Determine the (X, Y) coordinate at the center of the cell enclosing the given text.  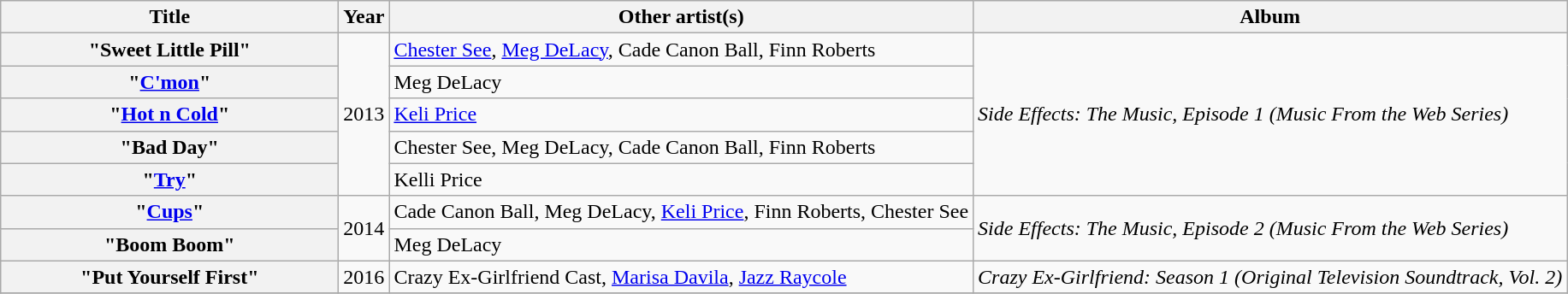
2013 (364, 115)
"Hot n Cold" (169, 115)
Title (169, 17)
"Try" (169, 179)
"Sweet Little Pill" (169, 50)
"Boom Boom" (169, 244)
Kelli Price (681, 179)
2014 (364, 228)
Keli Price (681, 115)
Cade Canon Ball, Meg DeLacy, Keli Price, Finn Roberts, Chester See (681, 212)
Other artist(s) (681, 17)
"Put Yourself First" (169, 277)
2016 (364, 277)
Crazy Ex-Girlfriend Cast, Marisa Davila, Jazz Raycole (681, 277)
"C'mon" (169, 82)
Album (1270, 17)
"Cups" (169, 212)
Crazy Ex-Girlfriend: Season 1 (Original Television Soundtrack, Vol. 2) (1270, 277)
Side Effects: The Music, Episode 1 (Music From the Web Series) (1270, 115)
"Bad Day" (169, 147)
Side Effects: The Music, Episode 2 (Music From the Web Series) (1270, 228)
Year (364, 17)
